For the text-containing cell, return its midpoint in (x, y) coordinate format. 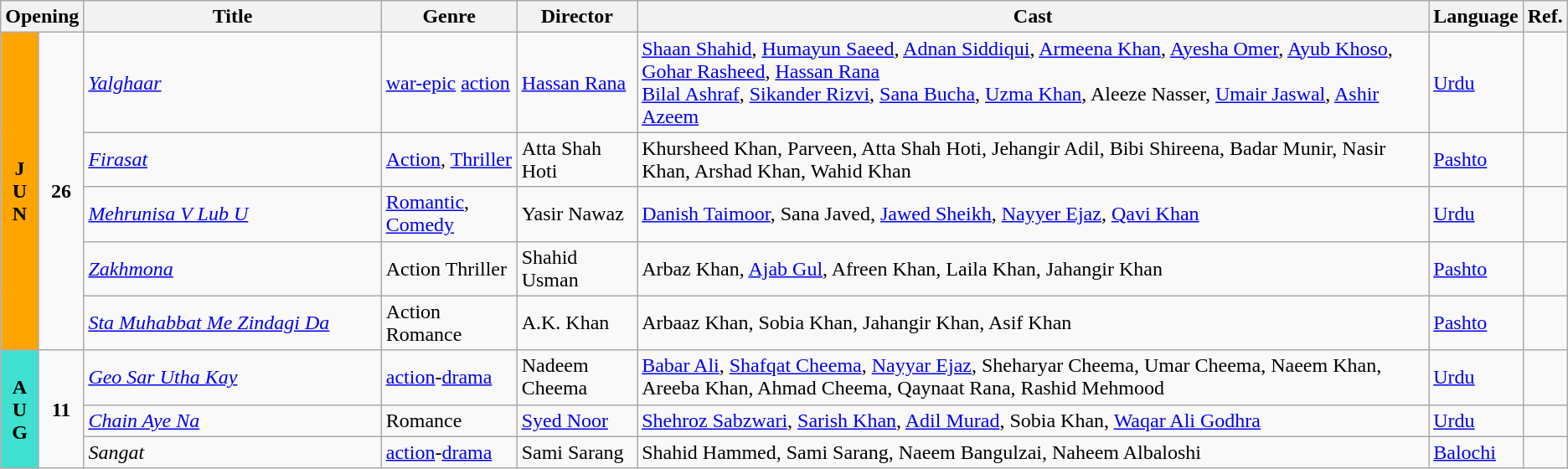
Arbaaz Khan, Sobia Khan, Jahangir Khan, Asif Khan (1034, 323)
Balochi (1476, 452)
Arbaz Khan, Ajab Gul, Afreen Khan, Laila Khan, Jahangir Khan (1034, 268)
Yalghaar (233, 82)
Firasat (233, 159)
Sangat (233, 452)
Cast (1034, 17)
Khursheed Khan, Parveen, Atta Shah Hoti, Jehangir Adil, Bibi Shireena, Badar Munir, Nasir Khan, Arshad Khan, Wahid Khan (1034, 159)
Shahid Usman (576, 268)
JUN (20, 191)
Sami Sarang (576, 452)
Sta Muhabbat Me Zindagi Da (233, 323)
Mehrunisa V Lub U (233, 214)
Atta Shah Hoti (576, 159)
Ref. (1545, 17)
Genre (449, 17)
Language (1476, 17)
26 (61, 191)
Babar Ali, Shafqat Cheema, Nayyar Ejaz, Sheharyar Cheema, Umar Cheema, Naeem Khan, Areeba Khan, Ahmad Cheema, Qaynaat Rana, Rashid Mehmood (1034, 377)
Syed Noor (576, 420)
war-epic action (449, 82)
Action Thriller (449, 268)
Romance (449, 420)
11 (61, 409)
Yasir Nawaz (576, 214)
Title (233, 17)
A.K. Khan (576, 323)
AUG (20, 409)
Director (576, 17)
Chain Aye Na (233, 420)
Shahid Hammed, Sami Sarang, Naeem Bangulzai, Naheem Albaloshi (1034, 452)
Geo Sar Utha Kay (233, 377)
Opening (42, 17)
Action, Thriller (449, 159)
Shehroz Sabzwari, Sarish Khan, Adil Murad, Sobia Khan, Waqar Ali Godhra (1034, 420)
Romantic, Comedy (449, 214)
Zakhmona (233, 268)
Hassan Rana (576, 82)
Action Romance (449, 323)
Danish Taimoor, Sana Javed, Jawed Sheikh, Nayyer Ejaz, Qavi Khan (1034, 214)
Nadeem Cheema (576, 377)
